Identify which cell holds the provided text, then report its [x, y] central coordinate. 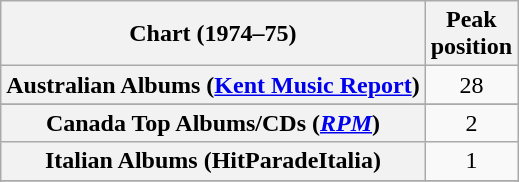
2 [471, 123]
1 [471, 161]
Chart (1974–75) [213, 34]
Peakposition [471, 34]
28 [471, 85]
Canada Top Albums/CDs (RPM) [213, 123]
Australian Albums (Kent Music Report) [213, 85]
Italian Albums (HitParadeItalia) [213, 161]
